For the text-containing cell, return its midpoint in (X, Y) coordinate format. 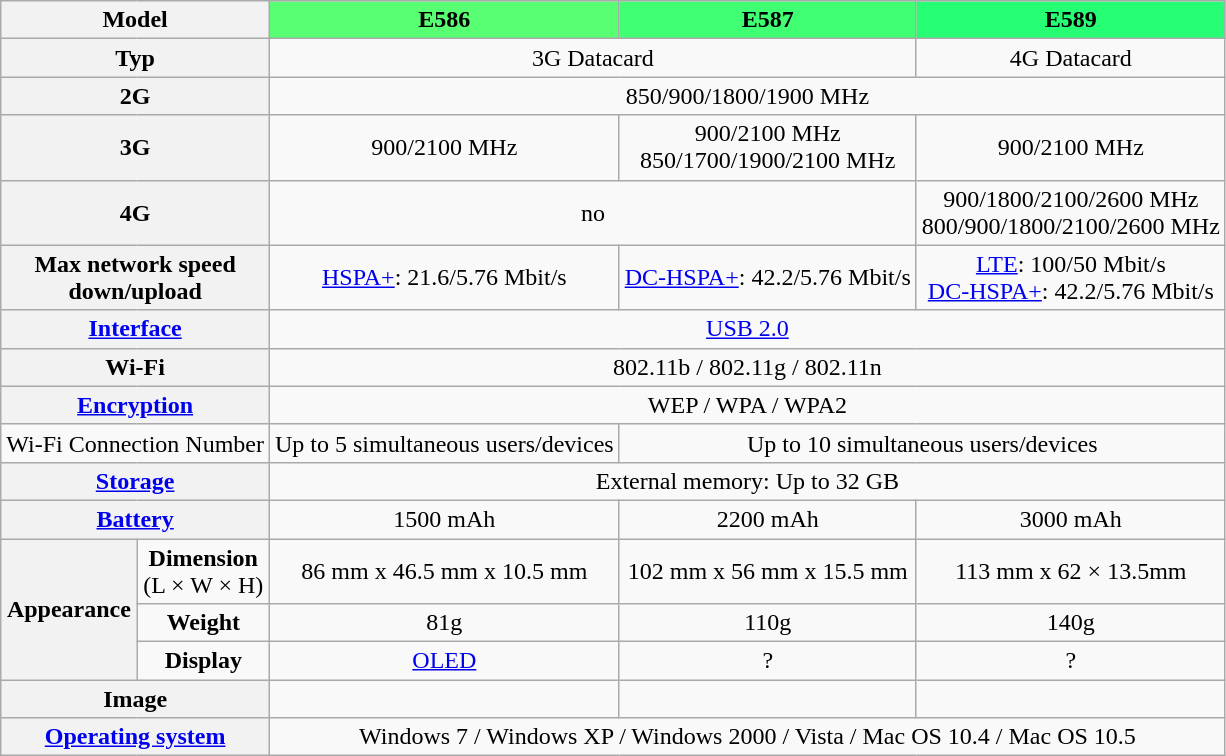
OLED (444, 661)
WEP / WPA / WPA2 (747, 405)
4G Datacard (1070, 58)
81g (444, 623)
86 mm x 46.5 mm x 10.5 mm (444, 570)
Model (136, 20)
Up to 10 simultaneous users/devices (922, 443)
900/1800/2100/2600 MHz800/900/1800/2100/2600 MHz (1070, 212)
E589 (1070, 20)
Storage (136, 481)
Wi-Fi Connection Number (136, 443)
Max network speeddown/upload (136, 278)
External memory: Up to 32 GB (747, 481)
Battery (136, 519)
Wi-Fi (136, 367)
1500 mAh (444, 519)
2G (136, 96)
Up to 5 simultaneous users/devices (444, 443)
Interface (136, 329)
102 mm x 56 mm x 15.5 mm (768, 570)
Encryption (136, 405)
Image (136, 699)
110g (768, 623)
140g (1070, 623)
3000 mAh (1070, 519)
113 mm x 62 × 13.5mm (1070, 570)
850/900/1800/1900 MHz (747, 96)
Operating system (136, 737)
3G Datacard (592, 58)
Windows 7 / Windows XP / Windows 2000 / Vista / Mac OS 10.4 / Mac OS 10.5 (747, 737)
Typ (136, 58)
3G (136, 148)
HSPA+: 21.6/5.76 Mbit/s (444, 278)
DC-HSPA+: 42.2/5.76 Mbit/s (768, 278)
Appearance (69, 608)
4G (136, 212)
USB 2.0 (747, 329)
Dimension(L × W × H) (203, 570)
802.11b / 802.11g / 802.11n (747, 367)
Weight (203, 623)
no (592, 212)
E587 (768, 20)
E586 (444, 20)
2200 mAh (768, 519)
900/2100 MHz 850/1700/1900/2100 MHz (768, 148)
LTE: 100/50 Mbit/sDC-HSPA+: 42.2/5.76 Mbit/s (1070, 278)
Display (203, 661)
